Find where the given text appears and provide that cell's center as [x, y] coordinate. 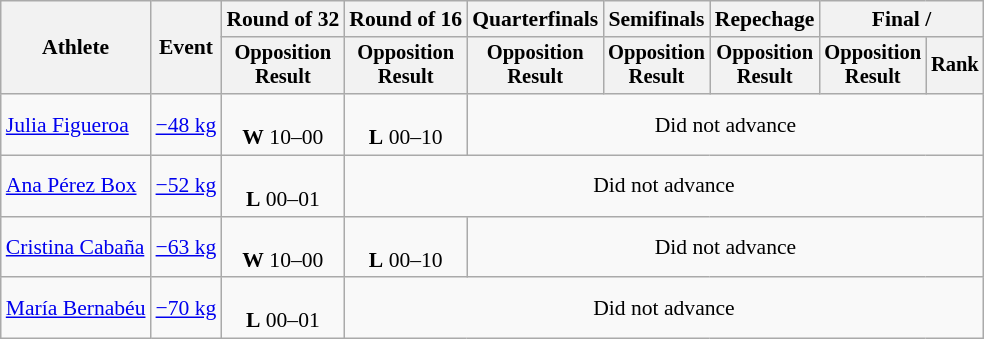
Final / [901, 19]
Julia Figueroa [76, 124]
−52 kg [186, 186]
Event [186, 48]
Repechage [765, 19]
Rank [955, 66]
Round of 16 [406, 19]
Ana Pérez Box [76, 186]
−70 kg [186, 308]
Cristina Cabaña [76, 248]
María Bernabéu [76, 308]
−63 kg [186, 248]
−48 kg [186, 124]
Athlete [76, 48]
Quarterfinals [535, 19]
Semifinals [656, 19]
Round of 32 [282, 19]
